For the text-containing cell, return its midpoint in (x, y) coordinate format. 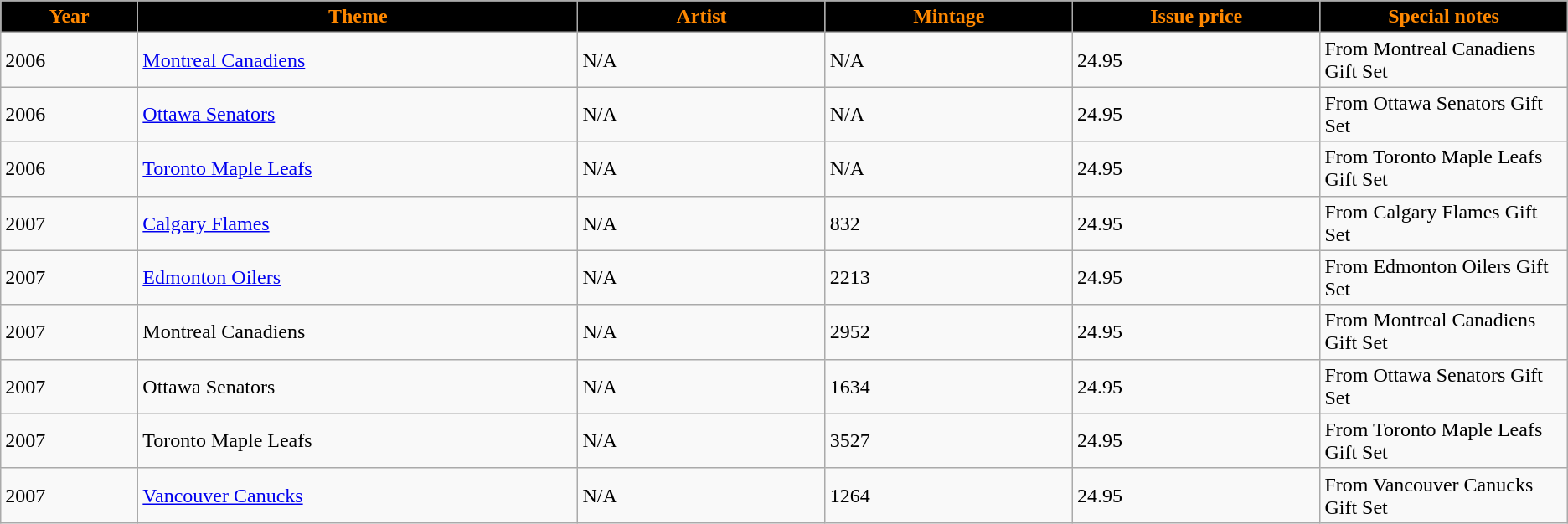
Mintage (948, 17)
Year (70, 17)
2213 (948, 278)
Special notes (1444, 17)
From Calgary Flames Gift Set (1444, 223)
1264 (948, 496)
Theme (358, 17)
Calgary Flames (358, 223)
From Edmonton Oilers Gift Set (1444, 278)
832 (948, 223)
3527 (948, 440)
Issue price (1196, 17)
From Vancouver Canucks Gift Set (1444, 496)
Vancouver Canucks (358, 496)
Artist (702, 17)
2952 (948, 331)
1634 (948, 387)
Edmonton Oilers (358, 278)
